Detect which cell encompasses the target text, then output its (x, y) center coordinate. 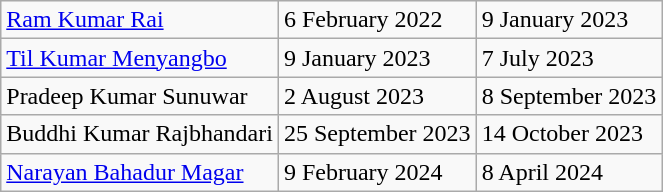
9 February 2024 (377, 172)
8 April 2024 (569, 172)
7 July 2023 (569, 58)
Narayan Bahadur Magar (140, 172)
Pradeep Kumar Sunuwar (140, 96)
14 October 2023 (569, 134)
2 August 2023 (377, 96)
8 September 2023 (569, 96)
Til Kumar Menyangbo (140, 58)
25 September 2023 (377, 134)
6 February 2022 (377, 20)
Ram Kumar Rai (140, 20)
Buddhi Kumar Rajbhandari (140, 134)
